Locate the cell with the specified text and output its [X, Y] center coordinate. 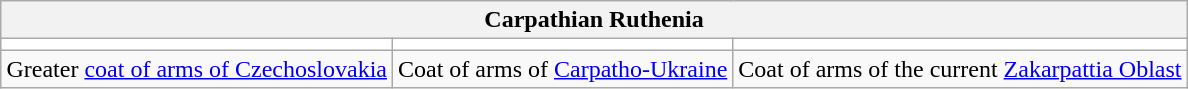
Greater coat of arms of Czechoslovakia [197, 69]
Coat of arms of Carpatho-Ukraine [563, 69]
Coat of arms of the current Zakarpattia Oblast [960, 69]
Carpathian Ruthenia [594, 20]
